For the text-containing cell, return its midpoint in [X, Y] coordinate format. 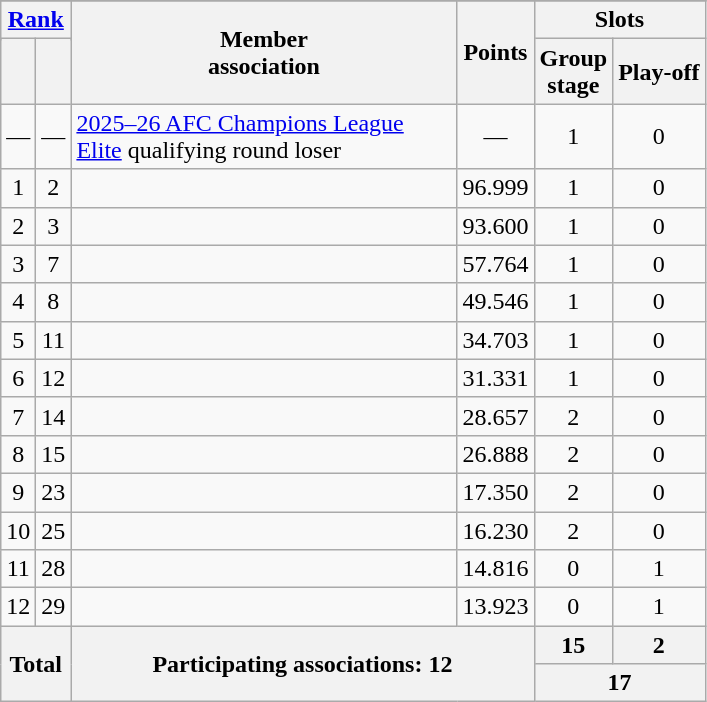
25 [54, 531]
93.600 [496, 226]
Rank [36, 20]
10 [18, 531]
28 [54, 569]
9 [18, 492]
14.816 [496, 569]
14 [54, 416]
5 [18, 340]
49.546 [496, 302]
31.331 [496, 378]
28.657 [496, 416]
2025–26 AFC Champions League Elite qualifying round loser [264, 136]
Points [496, 52]
4 [18, 302]
13.923 [496, 607]
Memberassociation [264, 52]
17.350 [496, 492]
17 [620, 683]
Total [36, 664]
23 [54, 492]
34.703 [496, 340]
Groupstage [574, 72]
29 [54, 607]
96.999 [496, 188]
Participating associations: 12 [302, 664]
Slots [620, 20]
26.888 [496, 454]
6 [18, 378]
57.764 [496, 264]
Play-off [659, 72]
16.230 [496, 531]
